Identify which cell holds the provided text, then report its [x, y] central coordinate. 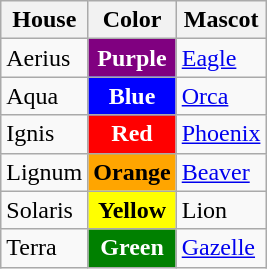
Lignum [44, 172]
Ignis [44, 134]
Orange [132, 172]
Yellow [132, 210]
Purple [132, 58]
Orca [221, 96]
Red [132, 134]
Lion [221, 210]
Phoenix [221, 134]
Green [132, 248]
Color [132, 20]
Mascot [221, 20]
Aerius [44, 58]
Terra [44, 248]
Beaver [221, 172]
Solaris [44, 210]
Blue [132, 96]
Eagle [221, 58]
House [44, 20]
Aqua [44, 96]
Gazelle [221, 248]
